Capture the cell that displays the provided text and extract its (x, y) central coordinate. 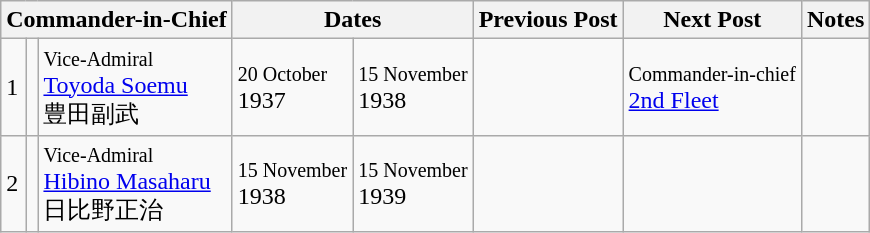
Vice-AdmiralToyoda Soemu豊田副武 (135, 88)
Next Post (712, 20)
Previous Post (548, 20)
Commander-in-chief2nd Fleet (712, 88)
15 November1939 (413, 184)
Vice-AdmiralHibino Masaharu日比野正治 (135, 184)
Commander-in-Chief (116, 20)
1 (14, 88)
2 (14, 184)
Notes (835, 20)
Dates (352, 20)
20 October1937 (292, 88)
